Pinpoint the cell where the given text exists, returning its (x, y) midpoint coordinate. 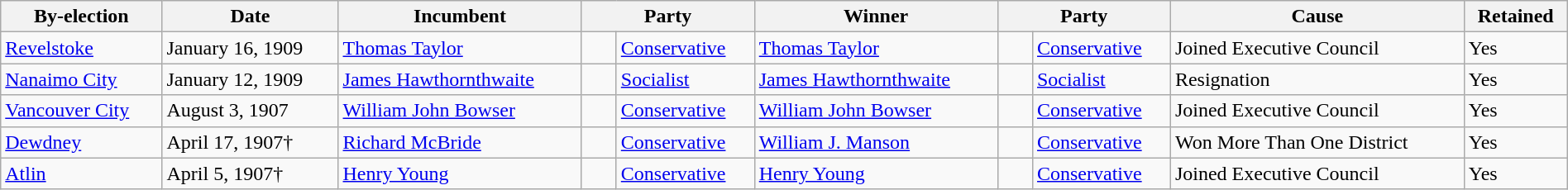
Cause (1317, 17)
Revelstoke (81, 48)
Richard McBride (460, 142)
January 16, 1909 (250, 48)
Incumbent (460, 17)
Atlin (81, 173)
Dewdney (81, 142)
Date (250, 17)
Won More Than One District (1317, 142)
Vancouver City (81, 111)
January 12, 1909 (250, 79)
Nanaimo City (81, 79)
Retained (1515, 17)
April 5, 1907† (250, 173)
Winner (876, 17)
Resignation (1317, 79)
April 17, 1907† (250, 142)
August 3, 1907 (250, 111)
By-election (81, 17)
William J. Manson (876, 142)
